From the cell containing the given text, extract its center point as [X, Y] coordinate. 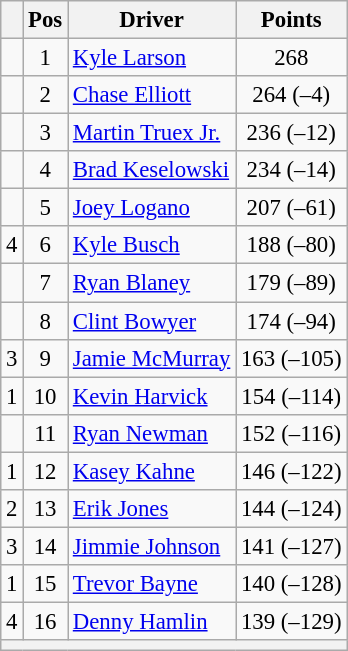
10 [46, 396]
Points [292, 20]
154 (–114) [292, 396]
Kyle Larson [152, 58]
179 (–89) [292, 283]
139 (–129) [292, 621]
174 (–94) [292, 321]
Ryan Blaney [152, 283]
16 [46, 621]
Driver [152, 20]
Erik Jones [152, 509]
Kasey Kahne [152, 471]
5 [46, 208]
9 [46, 358]
152 (–116) [292, 433]
15 [46, 584]
Chase Elliott [152, 95]
Jimmie Johnson [152, 546]
Kyle Busch [152, 245]
146 (–122) [292, 471]
13 [46, 509]
236 (–12) [292, 133]
Clint Bowyer [152, 321]
7 [46, 283]
14 [46, 546]
163 (–105) [292, 358]
Brad Keselowski [152, 170]
140 (–128) [292, 584]
6 [46, 245]
11 [46, 433]
Ryan Newman [152, 433]
144 (–124) [292, 509]
207 (–61) [292, 208]
268 [292, 58]
Jamie McMurray [152, 358]
12 [46, 471]
141 (–127) [292, 546]
8 [46, 321]
Trevor Bayne [152, 584]
Joey Logano [152, 208]
Pos [46, 20]
Martin Truex Jr. [152, 133]
Denny Hamlin [152, 621]
264 (–4) [292, 95]
234 (–14) [292, 170]
Kevin Harvick [152, 396]
188 (–80) [292, 245]
